Extract the [X, Y] coordinate from the center of the cell holding the provided text.  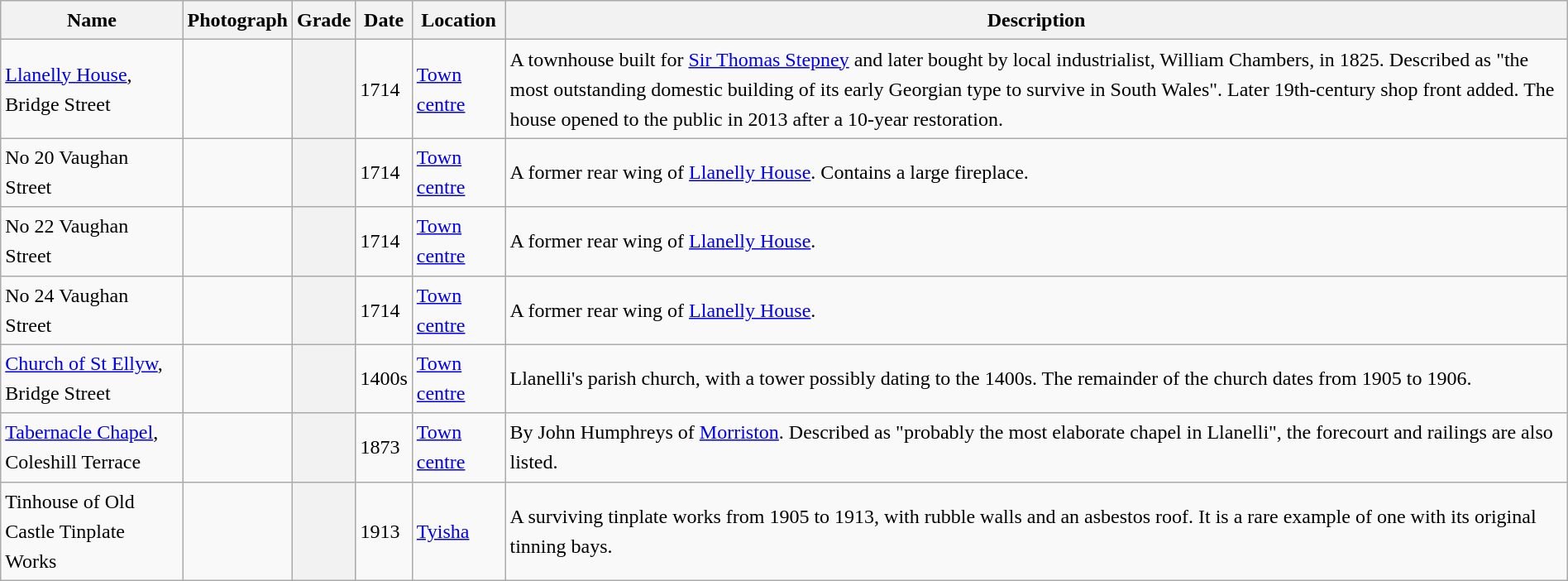
No 20 Vaughan Street [92, 172]
Date [384, 20]
Name [92, 20]
Llanelly House,Bridge Street [92, 89]
Location [458, 20]
Tabernacle Chapel, Coleshill Terrace [92, 447]
Llanelli's parish church, with a tower possibly dating to the 1400s. The remainder of the church dates from 1905 to 1906. [1036, 379]
1913 [384, 531]
Grade [323, 20]
No 22 Vaughan Street [92, 242]
By John Humphreys of Morriston. Described as "probably the most elaborate chapel in Llanelli", the forecourt and railings are also listed. [1036, 447]
Tinhouse of Old Castle Tinplate Works [92, 531]
Photograph [237, 20]
Church of St Ellyw, Bridge Street [92, 379]
1400s [384, 379]
No 24 Vaughan Street [92, 310]
Tyisha [458, 531]
1873 [384, 447]
A former rear wing of Llanelly House. Contains a large fireplace. [1036, 172]
A surviving tinplate works from 1905 to 1913, with rubble walls and an asbestos roof. It is a rare example of one with its original tinning bays. [1036, 531]
Description [1036, 20]
